Locate the cell with the specified text and output its (x, y) center coordinate. 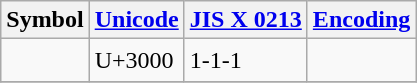
JIS X 0213 (246, 20)
Unicode (136, 20)
1-1-1 (246, 60)
Symbol (45, 20)
U+3000 (136, 60)
Encoding (361, 20)
